Determine the [x, y] coordinate at the center of the cell enclosing the given text.  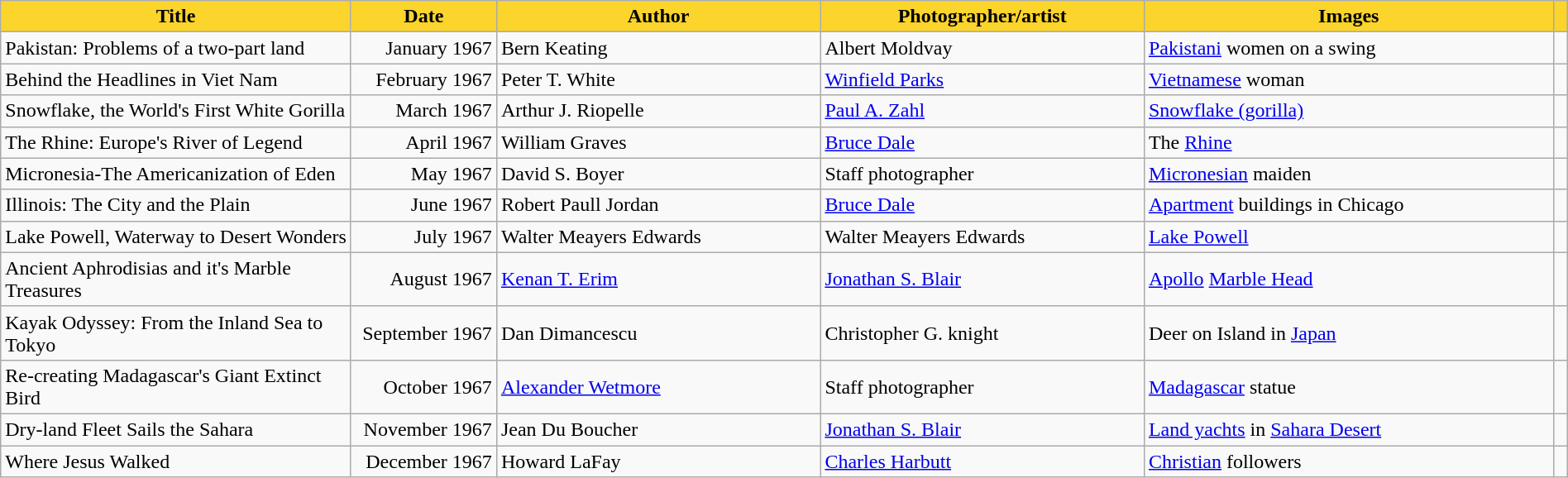
Micronesia-The Americanization of Eden [176, 174]
August 1967 [423, 280]
Ancient Aphrodisias and it's Marble Treasures [176, 280]
Snowflake (gorilla) [1348, 111]
Albert Moldvay [982, 48]
Deer on Island in Japan [1348, 332]
Title [176, 17]
Howard LaFay [658, 461]
Winfield Parks [982, 79]
Alexander Wetmore [658, 387]
Robert Paull Jordan [658, 205]
April 1967 [423, 142]
Where Jesus Walked [176, 461]
Madagascar statue [1348, 387]
The Rhine: Europe's River of Legend [176, 142]
Snowflake, the World's First White Gorilla [176, 111]
October 1967 [423, 387]
Kayak Odyssey: From the Inland Sea to Tokyo [176, 332]
David S. Boyer [658, 174]
Land yachts in Sahara Desert [1348, 429]
Dan Dimancescu [658, 332]
Bern Keating [658, 48]
March 1967 [423, 111]
Vietnamese woman [1348, 79]
September 1967 [423, 332]
Author [658, 17]
Paul A. Zahl [982, 111]
Lake Powell, Waterway to Desert Wonders [176, 237]
Lake Powell [1348, 237]
Behind the Headlines in Viet Nam [176, 79]
Photographer/artist [982, 17]
June 1967 [423, 205]
July 1967 [423, 237]
Jean Du Boucher [658, 429]
December 1967 [423, 461]
November 1967 [423, 429]
Re-creating Madagascar's Giant Extinct Bird [176, 387]
Kenan T. Erim [658, 280]
January 1967 [423, 48]
The Rhine [1348, 142]
Pakistan: Problems of a two-part land [176, 48]
Christopher G. knight [982, 332]
Pakistani women on a swing [1348, 48]
Images [1348, 17]
Illinois: The City and the Plain [176, 205]
May 1967 [423, 174]
Charles Harbutt [982, 461]
February 1967 [423, 79]
Apartment buildings in Chicago [1348, 205]
Dry-land Fleet Sails the Sahara [176, 429]
Apollo Marble Head [1348, 280]
Peter T. White [658, 79]
Christian followers [1348, 461]
Date [423, 17]
Arthur J. Riopelle [658, 111]
William Graves [658, 142]
Micronesian maiden [1348, 174]
